Pinpoint the cell where the given text exists, returning its (x, y) midpoint coordinate. 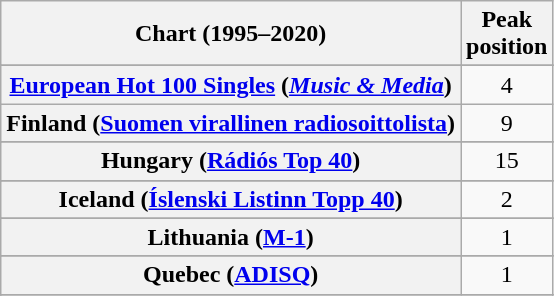
15 (507, 161)
Iceland (Íslenski Listinn Topp 40) (231, 199)
Hungary (Rádiós Top 40) (231, 161)
4 (507, 85)
2 (507, 199)
Quebec (ADISQ) (231, 275)
Lithuania (M-1) (231, 237)
Peakposition (507, 34)
European Hot 100 Singles (Music & Media) (231, 85)
Chart (1995–2020) (231, 34)
9 (507, 123)
Finland (Suomen virallinen radiosoittolista) (231, 123)
